Search for the cell housing the specified text and yield its [X, Y] center coordinate. 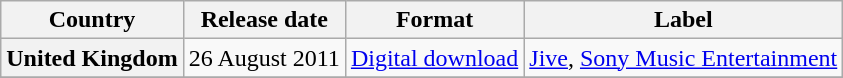
Format [434, 20]
Release date [264, 20]
Country [92, 20]
26 August 2011 [264, 58]
Jive, Sony Music Entertainment [684, 58]
Label [684, 20]
United Kingdom [92, 58]
Digital download [434, 58]
